Provide the [x, y] coordinate of the cell's center where the given text is located.  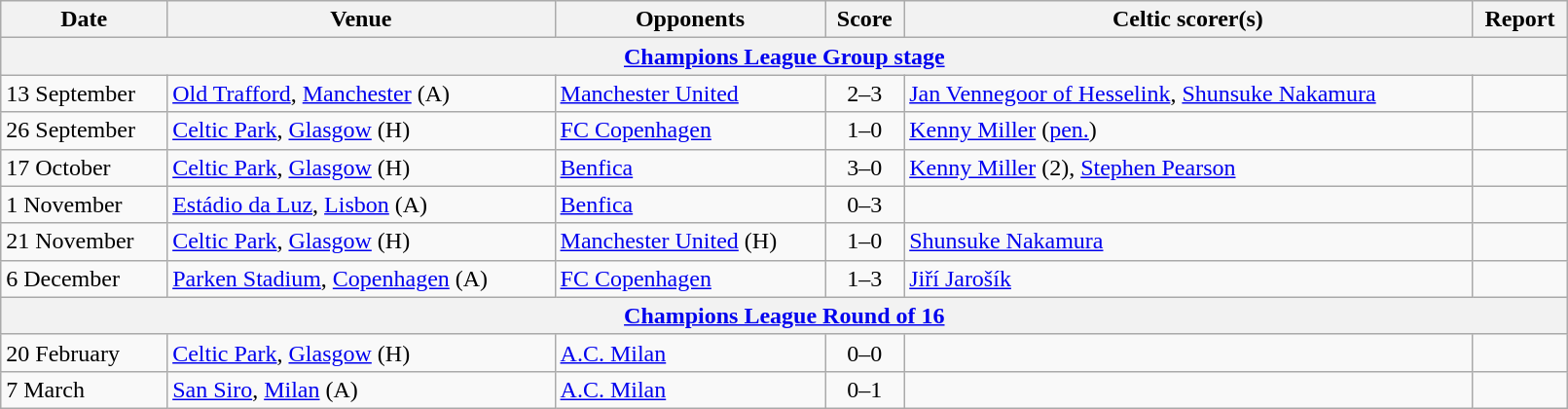
Kenny Miller (pen.) [1187, 130]
Score [864, 19]
Date [84, 19]
Venue [361, 19]
Report [1520, 19]
21 November [84, 242]
1–3 [864, 279]
Manchester United (H) [690, 242]
Manchester United [690, 93]
3–0 [864, 167]
Champions League Round of 16 [784, 316]
Kenny Miller (2), Stephen Pearson [1187, 167]
7 March [84, 390]
Jiří Jarošík [1187, 279]
Shunsuke Nakamura [1187, 242]
Old Trafford, Manchester (A) [361, 93]
1 November [84, 204]
Celtic scorer(s) [1187, 19]
17 October [84, 167]
Jan Vennegoor of Hesselink, Shunsuke Nakamura [1187, 93]
Parken Stadium, Copenhagen (A) [361, 279]
San Siro, Milan (A) [361, 390]
Estádio da Luz, Lisbon (A) [361, 204]
0–3 [864, 204]
20 February [84, 353]
0–0 [864, 353]
0–1 [864, 390]
13 September [84, 93]
Opponents [690, 19]
2–3 [864, 93]
Champions League Group stage [784, 56]
26 September [84, 130]
6 December [84, 279]
